Output the [x, y] coordinate of the center of the cell containing the given text.  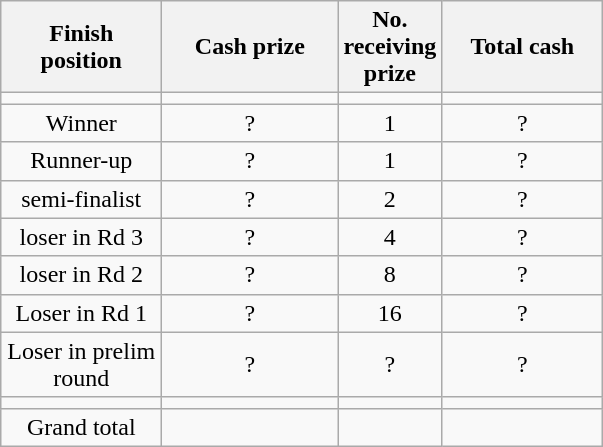
No. receiving prize [390, 47]
Winner [82, 123]
Finish position [82, 47]
8 [390, 275]
16 [390, 313]
Cash prize [250, 47]
Loser in prelim round [82, 364]
2 [390, 199]
Total cash [522, 47]
4 [390, 237]
Runner-up [82, 161]
loser in Rd 3 [82, 237]
semi-finalist [82, 199]
loser in Rd 2 [82, 275]
Loser in Rd 1 [82, 313]
Grand total [82, 427]
